Detect which cell encompasses the target text, then output its [X, Y] center coordinate. 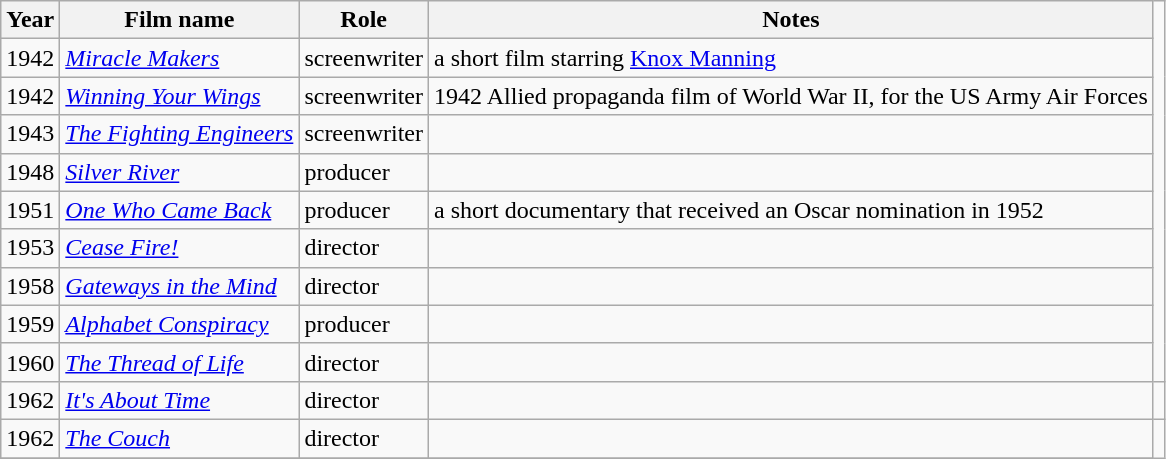
Silver River [180, 172]
The Thread of Life [180, 362]
Role [364, 20]
It's About Time [180, 400]
Cease Fire! [180, 248]
1948 [30, 172]
The Fighting Engineers [180, 134]
1943 [30, 134]
1959 [30, 324]
1960 [30, 362]
a short film starring Knox Manning [792, 58]
Winning Your Wings [180, 96]
1958 [30, 286]
Alphabet Conspiracy [180, 324]
Gateways in the Mind [180, 286]
1953 [30, 248]
1942 Allied propaganda film of World War II, for the US Army Air Forces [792, 96]
Film name [180, 20]
One Who Came Back [180, 210]
Miracle Makers [180, 58]
Year [30, 20]
a short documentary that received an Oscar nomination in 1952 [792, 210]
1951 [30, 210]
Notes [792, 20]
The Couch [180, 438]
